Return the [X, Y] coordinate for the center point of the cell that contains the specified text.  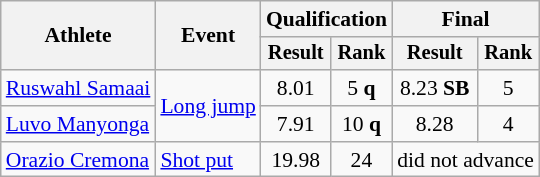
5 [508, 88]
Athlete [78, 36]
4 [508, 124]
10 q [362, 124]
Qualification [326, 19]
Final [466, 19]
7.91 [296, 124]
Ruswahl Samaai [78, 88]
8.01 [296, 88]
Event [208, 36]
8.23 SB [434, 88]
5 q [362, 88]
8.28 [434, 124]
Long jump [208, 106]
Luvo Manyonga [78, 124]
